Pinpoint the cell where the given text exists, returning its (x, y) midpoint coordinate. 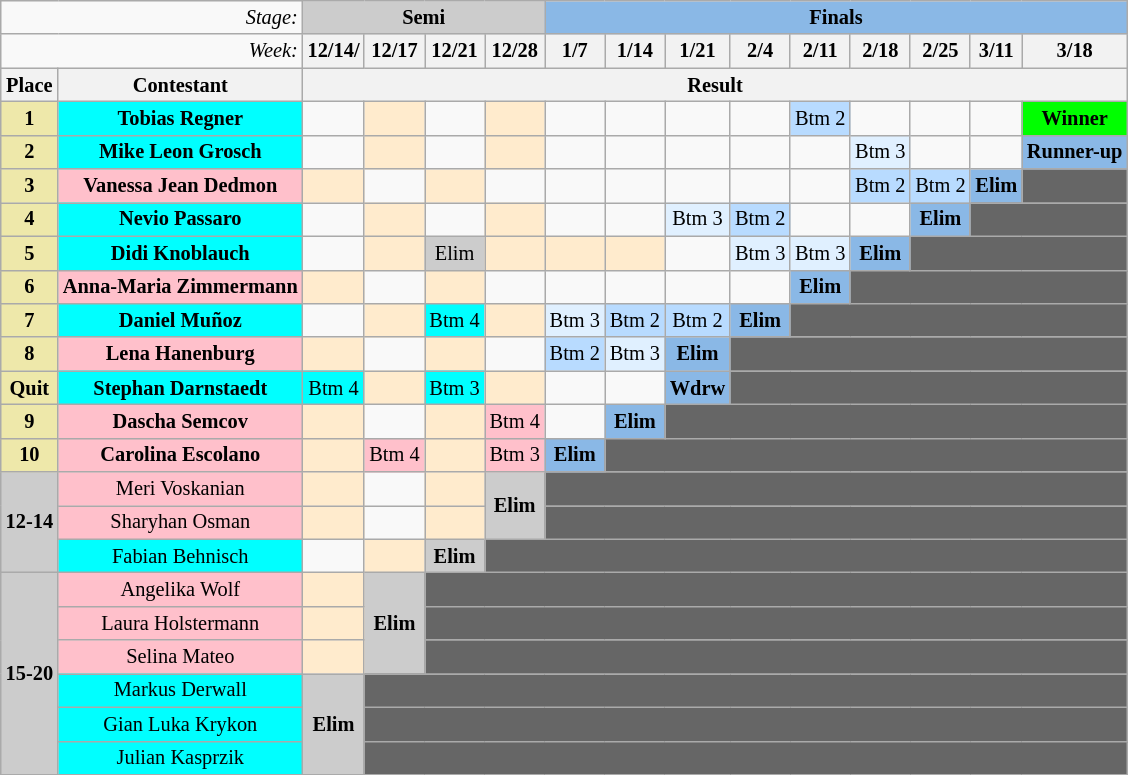
2 (30, 152)
1/7 (575, 51)
Markus Derwall (180, 690)
1/21 (698, 51)
3 (30, 186)
Sharyhan Osman (180, 522)
2/11 (820, 51)
9 (30, 421)
Dascha Semcov (180, 421)
3/18 (1074, 51)
2/25 (940, 51)
Result (716, 85)
Mike Leon Grosch (180, 152)
Laura Holstermann (180, 623)
Tobias Regner (180, 118)
8 (30, 354)
Wdrw (698, 388)
Contestant (180, 85)
12-14 (30, 522)
2/18 (880, 51)
Daniel Muñoz (180, 320)
Nevio Passaro (180, 219)
Stephan Darnstaedt (180, 388)
7 (30, 320)
1 (30, 118)
12/28 (515, 51)
Fabian Behnisch (180, 556)
Stage: (152, 17)
6 (30, 287)
Didi Knoblauch (180, 253)
Semi (424, 17)
Runner-up (1074, 152)
10 (30, 455)
1/14 (635, 51)
Place (30, 85)
Julian Kasprzik (180, 758)
Carolina Escolano (180, 455)
12/17 (394, 51)
Meri Voskanian (180, 489)
Anna-Maria Zimmermann (180, 287)
Quit (30, 388)
2/4 (760, 51)
5 (30, 253)
Finals (836, 17)
4 (30, 219)
Angelika Wolf (180, 589)
12/21 (455, 51)
15-20 (30, 673)
Selina Mateo (180, 657)
Lena Hanenburg (180, 354)
3/11 (996, 51)
Winner (1074, 118)
Gian Luka Krykon (180, 724)
12/14/ (334, 51)
Vanessa Jean Dedmon (180, 186)
Week: (152, 51)
